From the cell containing the given text, extract its center point as (X, Y) coordinate. 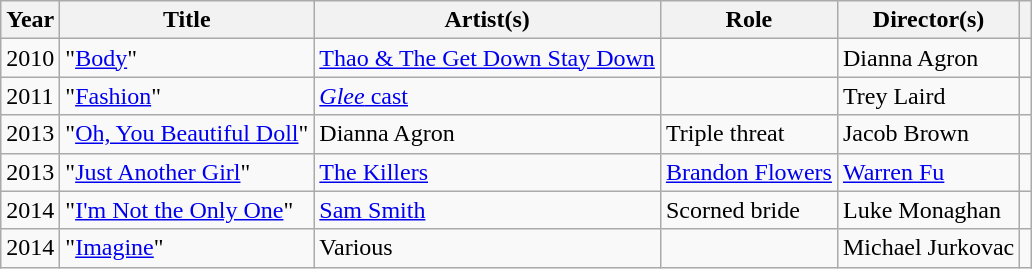
Various (488, 248)
Trey Laird (928, 96)
Title (187, 20)
"Fashion" (187, 96)
"Oh, You Beautiful Doll" (187, 134)
Sam Smith (488, 210)
Year (30, 20)
"Imagine" (187, 248)
Luke Monaghan (928, 210)
Glee cast (488, 96)
Director(s) (928, 20)
"I'm Not the Only One" (187, 210)
"Just Another Girl" (187, 172)
"Body" (187, 58)
2010 (30, 58)
Role (748, 20)
2011 (30, 96)
Michael Jurkovac (928, 248)
Scorned bride (748, 210)
Artist(s) (488, 20)
Brandon Flowers (748, 172)
Triple threat (748, 134)
Jacob Brown (928, 134)
The Killers (488, 172)
Warren Fu (928, 172)
Thao & The Get Down Stay Down (488, 58)
